Find where the given text appears and provide that cell's center as [x, y] coordinate. 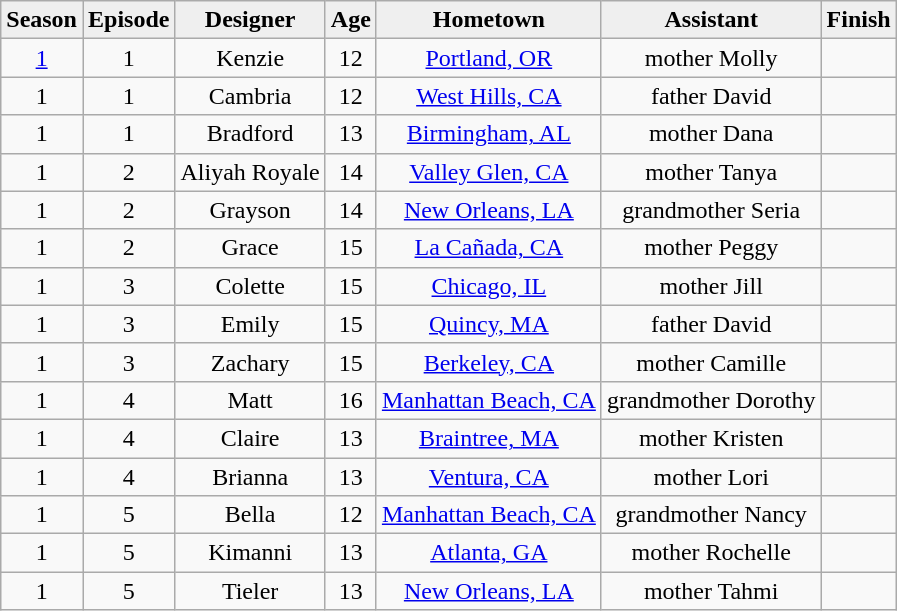
mother Peggy [711, 248]
Portland, OR [488, 58]
mother Rochelle [711, 553]
Grace [250, 248]
West Hills, CA [488, 96]
Bella [250, 515]
mother Camille [711, 362]
Episode [128, 20]
Colette [250, 286]
grandmother Nancy [711, 515]
Age [350, 20]
Season [42, 20]
mother Tahmi [711, 591]
Matt [250, 400]
Kenzie [250, 58]
mother Jill [711, 286]
Emily [250, 324]
Designer [250, 20]
mother Lori [711, 477]
Bradford [250, 134]
mother Molly [711, 58]
Zachary [250, 362]
Ventura, CA [488, 477]
Tieler [250, 591]
Brianna [250, 477]
La Cañada, CA [488, 248]
grandmother Seria [711, 210]
Claire [250, 438]
Chicago, IL [488, 286]
mother Kristen [711, 438]
Cambria [250, 96]
Atlanta, GA [488, 553]
Braintree, MA [488, 438]
Valley Glen, CA [488, 172]
Grayson [250, 210]
Hometown [488, 20]
Birmingham, AL [488, 134]
mother Dana [711, 134]
Finish [858, 20]
Kimanni [250, 553]
Quincy, MA [488, 324]
16 [350, 400]
Berkeley, CA [488, 362]
mother Tanya [711, 172]
Aliyah Royale [250, 172]
Assistant [711, 20]
grandmother Dorothy [711, 400]
